Return the (x, y) coordinate for the center point of the cell that contains the specified text.  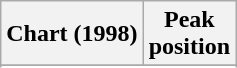
Chart (1998) (72, 34)
Peakposition (189, 34)
